Pinpoint the cell where the given text exists, returning its [X, Y] midpoint coordinate. 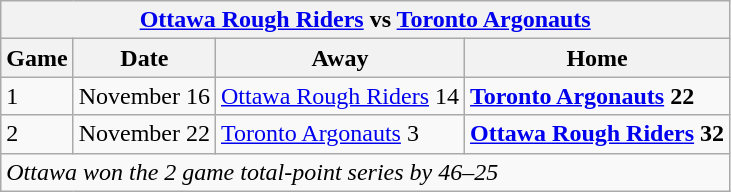
Toronto Argonauts 22 [598, 96]
Ottawa Rough Riders 14 [340, 96]
November 22 [144, 134]
Toronto Argonauts 3 [340, 134]
November 16 [144, 96]
Ottawa won the 2 game total-point series by 46–25 [366, 172]
Ottawa Rough Riders 32 [598, 134]
1 [37, 96]
Date [144, 58]
Home [598, 58]
Game [37, 58]
2 [37, 134]
Ottawa Rough Riders vs Toronto Argonauts [366, 20]
Away [340, 58]
